Locate the cell with the specified text and output its [X, Y] center coordinate. 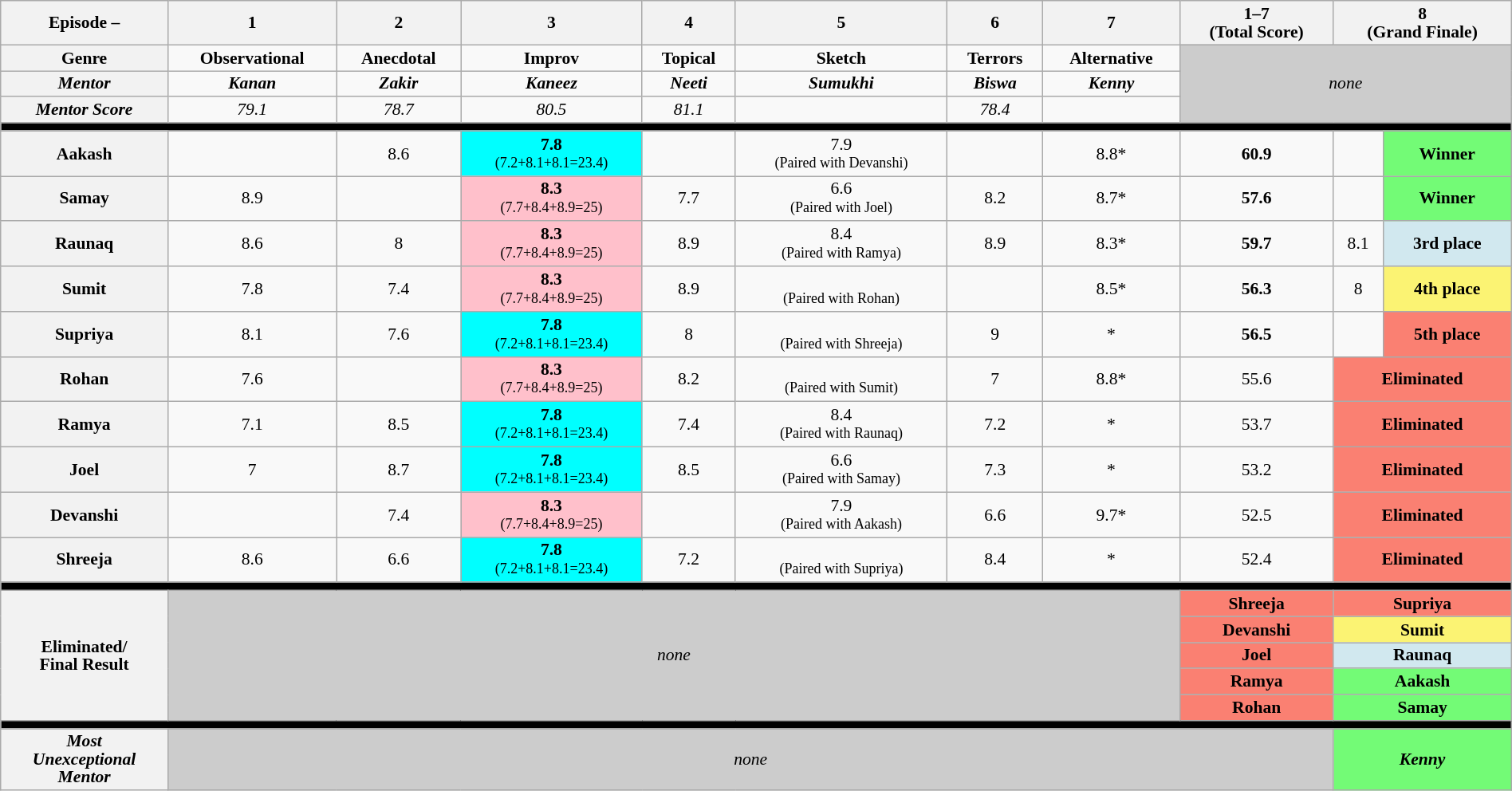
53.2 [1257, 470]
3rd place [1447, 244]
7.7 [689, 199]
52.5 [1257, 515]
6 [995, 22]
Episode – [85, 22]
Anecdotal [399, 57]
81.1 [689, 110]
7.3 [995, 470]
(Paired with Supriya) [841, 560]
7.9(Paired with Aakash) [841, 515]
8.7 [399, 470]
9.7* [1112, 515]
7.1 [252, 424]
MostUnexceptionalMentor [85, 760]
Eliminated/Final Result [85, 655]
1 [252, 22]
53.7 [1257, 424]
(Paired with Rohan) [841, 289]
55.6 [1257, 380]
Biswa [995, 85]
(Paired with Sumit) [841, 380]
8.5* [1112, 289]
8.3* [1112, 244]
Mentor Score [85, 110]
60.9 [1257, 153]
1–7(Total Score) [1257, 22]
8.4(Paired with Ramya) [841, 244]
Zakir [399, 85]
Alternative [1112, 57]
Observational [252, 57]
79.1 [252, 110]
4th place [1447, 289]
56.3 [1257, 289]
Mentor [85, 85]
56.5 [1257, 335]
80.5 [552, 110]
8(Grand Finale) [1423, 22]
2 [399, 22]
6.6(Paired with Samay) [841, 470]
7.9(Paired with Devanshi) [841, 153]
Kaneez [552, 85]
8.4 [995, 560]
Improv [552, 57]
Kanan [252, 85]
6.6(Paired with Joel) [841, 199]
Topical [689, 57]
78.7 [399, 110]
Neeti [689, 85]
8.4(Paired with Raunaq) [841, 424]
8.7* [1112, 199]
7.8 [252, 289]
3 [552, 22]
(Paired with Shreeja) [841, 335]
78.4 [995, 110]
Genre [85, 57]
Terrors [995, 57]
5 [841, 22]
4 [689, 22]
Sumukhi [841, 85]
Sketch [841, 57]
52.4 [1257, 560]
9 [995, 335]
57.6 [1257, 199]
59.7 [1257, 244]
5th place [1447, 335]
